Locate the cell with the specified text and output its [x, y] center coordinate. 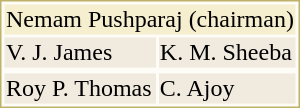
C. Ajoy [226, 89]
V. J. James [80, 53]
Nemam Pushparaj (chairman) [150, 19]
K. M. Sheeba [226, 53]
Roy P. Thomas [80, 89]
